Provide the (x, y) coordinate of the cell's center where the given text is located.  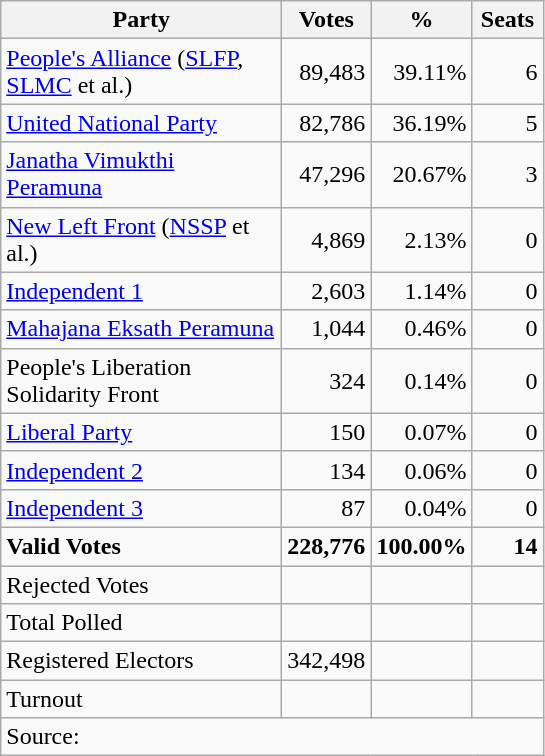
New Left Front (NSSP et al.) (142, 240)
14 (508, 546)
Mahajana Eksath Peramuna (142, 329)
Turnout (142, 699)
6 (508, 72)
Rejected Votes (142, 585)
0.06% (422, 470)
342,498 (326, 661)
82,786 (326, 123)
2,603 (326, 291)
1.14% (422, 291)
150 (326, 432)
228,776 (326, 546)
39.11% (422, 72)
2.13% (422, 240)
Registered Electors (142, 661)
36.19% (422, 123)
Party (142, 20)
100.00% (422, 546)
87 (326, 508)
Total Polled (142, 623)
134 (326, 470)
324 (326, 380)
Source: (272, 737)
20.67% (422, 174)
People's Liberation Solidarity Front (142, 380)
0.14% (422, 380)
Votes (326, 20)
89,483 (326, 72)
1,044 (326, 329)
5 (508, 123)
United National Party (142, 123)
0.46% (422, 329)
People's Alliance (SLFP, SLMC et al.) (142, 72)
0.04% (422, 508)
47,296 (326, 174)
Liberal Party (142, 432)
0.07% (422, 432)
Independent 2 (142, 470)
Janatha Vimukthi Peramuna (142, 174)
Independent 1 (142, 291)
Independent 3 (142, 508)
Valid Votes (142, 546)
Seats (508, 20)
% (422, 20)
4,869 (326, 240)
3 (508, 174)
